Locate the cell with the specified text and output its [x, y] center coordinate. 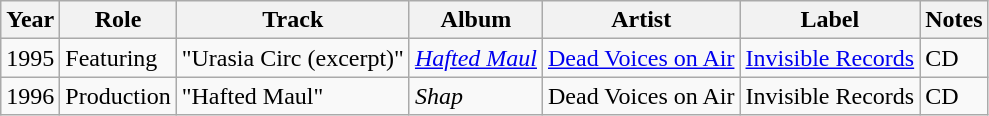
Production [118, 96]
Role [118, 20]
Year [30, 20]
Notes [954, 20]
Artist [640, 20]
"Hafted Maul" [292, 96]
Shap [476, 96]
Hafted Maul [476, 58]
Track [292, 20]
Featuring [118, 58]
1995 [30, 58]
1996 [30, 96]
Label [830, 20]
Album [476, 20]
"Urasia Circ (excerpt)" [292, 58]
